Capture the cell that displays the provided text and extract its [X, Y] central coordinate. 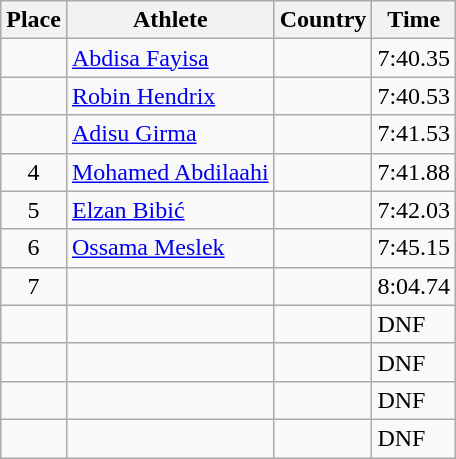
7:42.03 [414, 210]
4 [34, 172]
7:41.53 [414, 134]
7 [34, 286]
Abdisa Fayisa [170, 58]
Country [323, 20]
7:40.53 [414, 96]
Ossama Meslek [170, 248]
7:40.35 [414, 58]
8:04.74 [414, 286]
Time [414, 20]
Robin Hendrix [170, 96]
Mohamed Abdilaahi [170, 172]
7:45.15 [414, 248]
7:41.88 [414, 172]
5 [34, 210]
Athlete [170, 20]
Place [34, 20]
Adisu Girma [170, 134]
Elzan Bibić [170, 210]
6 [34, 248]
